Extract the [x, y] coordinate from the center of the cell holding the provided text.  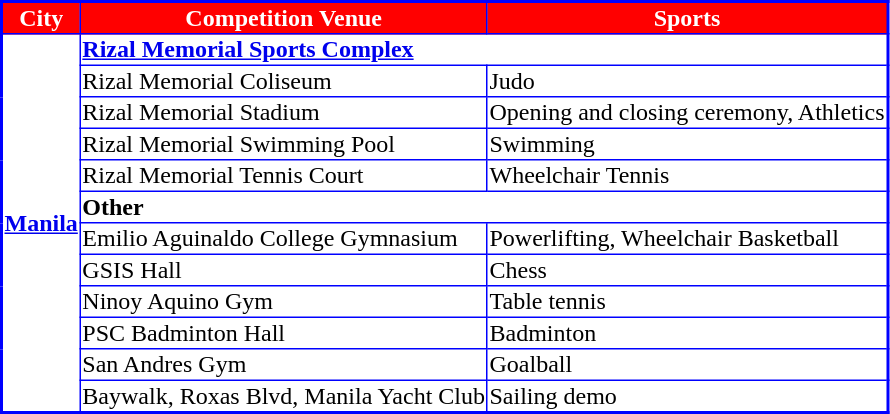
City [42, 18]
Opening and closing ceremony, Athletics [687, 113]
Badminton [687, 333]
Rizal Memorial Sports Complex [484, 50]
Wheelchair Tennis [687, 176]
Powerlifting, Wheelchair Basketball [687, 239]
Competition Venue [284, 18]
Sports [687, 18]
Rizal Memorial Coliseum [284, 81]
GSIS Hall [284, 270]
Other [484, 207]
Swimming [687, 144]
Ninoy Aquino Gym [284, 302]
Emilio Aguinaldo College Gymnasium [284, 239]
Judo [687, 81]
Baywalk, Roxas Blvd, Manila Yacht Club [284, 396]
San Andres Gym [284, 365]
Manila [42, 224]
Chess [687, 270]
Rizal Memorial Stadium [284, 113]
Rizal Memorial Tennis Court [284, 176]
Table tennis [687, 302]
Goalball [687, 365]
PSC Badminton Hall [284, 333]
Sailing demo [687, 396]
Rizal Memorial Swimming Pool [284, 144]
